Determine the (x, y) coordinate at the center of the cell enclosing the given text.  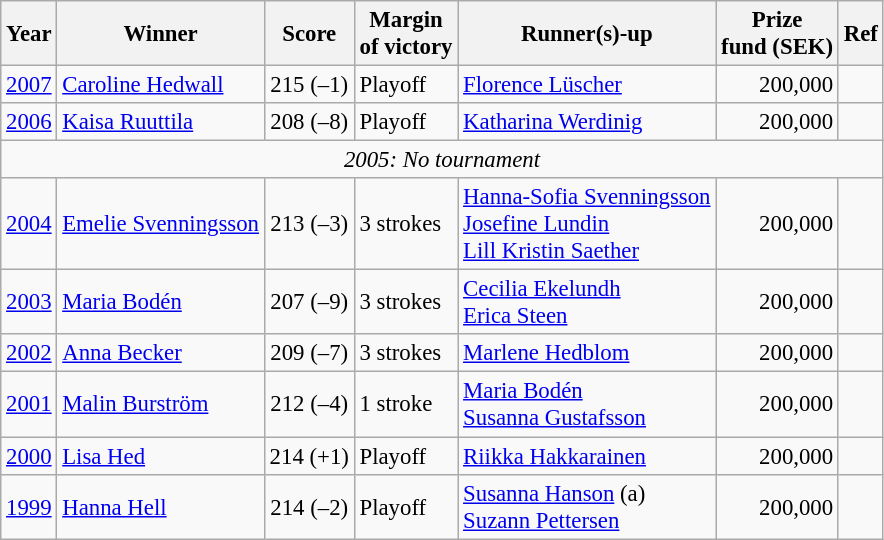
Prizefund (SEK) (778, 34)
Anna Becker (160, 353)
207 (–9) (309, 302)
215 (–1) (309, 85)
2002 (29, 353)
209 (–7) (309, 353)
214 (+1) (309, 456)
Year (29, 34)
Emelie Svenningsson (160, 224)
2001 (29, 404)
Winner (160, 34)
Maria Bodén Susanna Gustafsson (587, 404)
Maria Bodén (160, 302)
208 (–8) (309, 122)
Marlene Hedblom (587, 353)
Susanna Hanson (a) Suzann Pettersen (587, 506)
2003 (29, 302)
2006 (29, 122)
Ref (860, 34)
Caroline Hedwall (160, 85)
2005: No tournament (442, 160)
Score (309, 34)
213 (–3) (309, 224)
Florence Lüscher (587, 85)
2000 (29, 456)
214 (–2) (309, 506)
Marginof victory (406, 34)
2004 (29, 224)
Hanna Hell (160, 506)
Katharina Werdinig (587, 122)
1 stroke (406, 404)
Lisa Hed (160, 456)
Runner(s)-up (587, 34)
Hanna-Sofia Svenningsson Josefine Lundin Lill Kristin Saether (587, 224)
2007 (29, 85)
1999 (29, 506)
Cecilia Ekelundh Erica Steen (587, 302)
Malin Burström (160, 404)
212 (–4) (309, 404)
Riikka Hakkarainen (587, 456)
Kaisa Ruuttila (160, 122)
